From the cell containing the given text, extract its center point as [X, Y] coordinate. 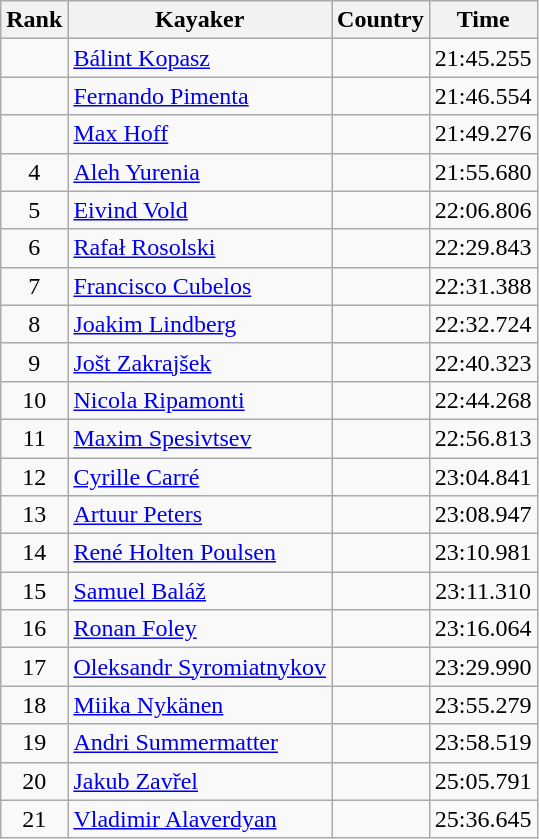
Miika Nykänen [200, 705]
13 [34, 515]
Oleksandr Syromiatnykov [200, 667]
Time [483, 20]
22:31.388 [483, 286]
Jošt Zakrajšek [200, 362]
21:45.255 [483, 58]
21:49.276 [483, 134]
Nicola Ripamonti [200, 400]
5 [34, 210]
Ronan Foley [200, 629]
Kayaker [200, 20]
Bálint Kopasz [200, 58]
21 [34, 819]
9 [34, 362]
Joakim Lindberg [200, 324]
25:05.791 [483, 781]
19 [34, 743]
Rank [34, 20]
Max Hoff [200, 134]
16 [34, 629]
18 [34, 705]
22:44.268 [483, 400]
17 [34, 667]
23:08.947 [483, 515]
7 [34, 286]
11 [34, 438]
23:29.990 [483, 667]
10 [34, 400]
Rafał Rosolski [200, 248]
22:56.813 [483, 438]
Vladimir Alaverdyan [200, 819]
23:58.519 [483, 743]
23:10.981 [483, 553]
Samuel Baláž [200, 591]
23:55.279 [483, 705]
8 [34, 324]
22:32.724 [483, 324]
15 [34, 591]
6 [34, 248]
22:29.843 [483, 248]
22:40.323 [483, 362]
23:04.841 [483, 477]
22:06.806 [483, 210]
14 [34, 553]
21:55.680 [483, 172]
Aleh Yurenia [200, 172]
12 [34, 477]
4 [34, 172]
René Holten Poulsen [200, 553]
21:46.554 [483, 96]
23:11.310 [483, 591]
23:16.064 [483, 629]
25:36.645 [483, 819]
20 [34, 781]
Fernando Pimenta [200, 96]
Country [381, 20]
Cyrille Carré [200, 477]
Francisco Cubelos [200, 286]
Eivind Vold [200, 210]
Jakub Zavřel [200, 781]
Artuur Peters [200, 515]
Maxim Spesivtsev [200, 438]
Andri Summermatter [200, 743]
